From the cell containing the given text, extract its center point as (X, Y) coordinate. 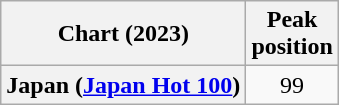
Japan (Japan Hot 100) (124, 85)
Peakposition (292, 34)
Chart (2023) (124, 34)
99 (292, 85)
